Return (x, y) of the center of cell containing provided text 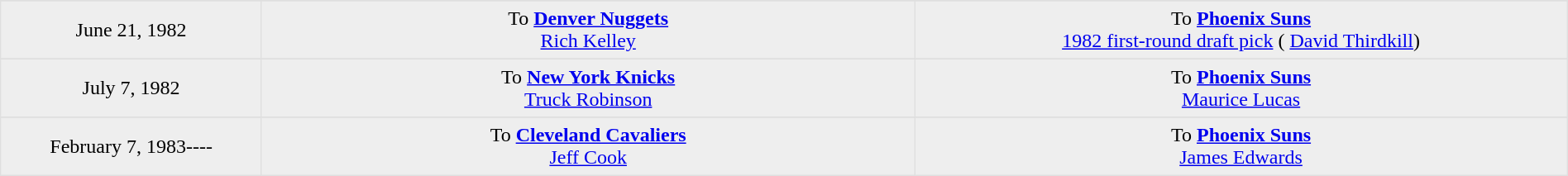
To New York Knicks Truck Robinson (587, 88)
To Phoenix Suns1982 first-round draft pick ( David Thirdkill) (1241, 30)
To Cleveland Cavaliers Jeff Cook (587, 146)
To Denver Nuggets Rich Kelley (587, 30)
June 21, 1982 (131, 30)
To Phoenix Suns Maurice Lucas (1241, 88)
February 7, 1983---- (131, 146)
July 7, 1982 (131, 88)
To Phoenix Suns James Edwards (1241, 146)
